Locate the cell with the specified text and output its (x, y) center coordinate. 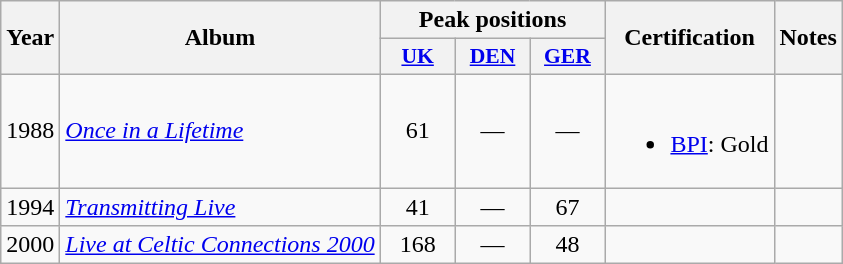
Peak positions (492, 20)
UK (418, 57)
Album (220, 38)
Certification (690, 38)
BPI: Gold (690, 130)
Live at Celtic Connections 2000 (220, 245)
2000 (30, 245)
1988 (30, 130)
41 (418, 207)
DEN (492, 57)
Year (30, 38)
Notes (808, 38)
1994 (30, 207)
67 (568, 207)
Once in a Lifetime (220, 130)
GER (568, 57)
48 (568, 245)
168 (418, 245)
Transmitting Live (220, 207)
61 (418, 130)
